For the text-containing cell, return its midpoint in (X, Y) coordinate format. 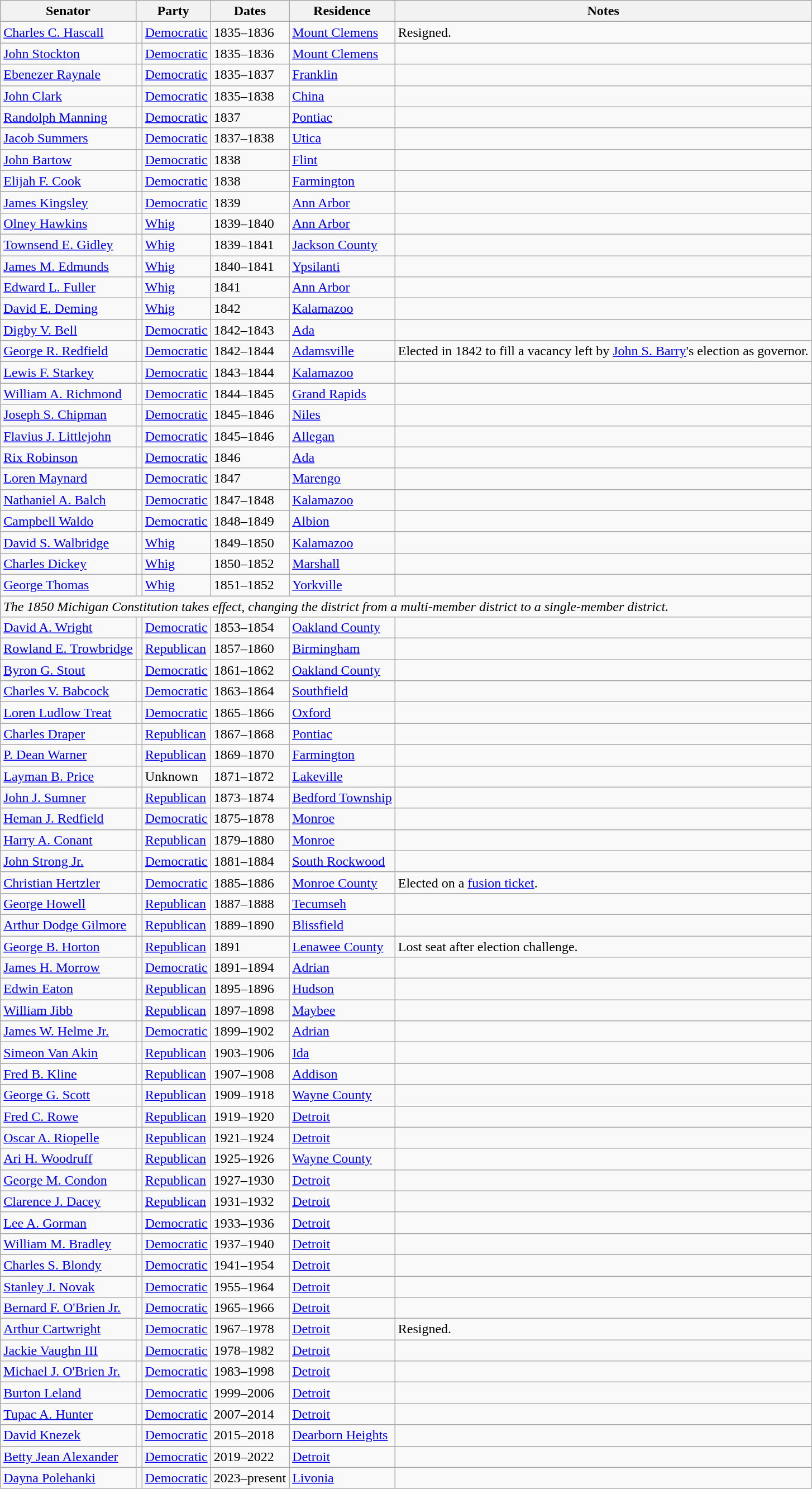
1869–1870 (250, 755)
Jackson County (342, 245)
George G. Scott (68, 1095)
Marengo (342, 479)
1978–1982 (250, 1350)
William M. Bradley (68, 1244)
Burton Leland (68, 1393)
Stanley J. Novak (68, 1286)
Lewis F. Starkey (68, 373)
1844–1845 (250, 394)
William A. Richmond (68, 394)
John Stockton (68, 54)
1857–1860 (250, 649)
Charles V. Babcock (68, 691)
Ida (342, 1053)
Blissfield (342, 925)
Bernard F. O'Brien Jr. (68, 1308)
Lenawee County (342, 947)
1895–1896 (250, 989)
Charles Dickey (68, 564)
1955–1964 (250, 1286)
Loren Ludlow Treat (68, 713)
1941–1954 (250, 1265)
Michael J. O'Brien Jr. (68, 1372)
China (342, 96)
Tupac A. Hunter (68, 1414)
1851–1852 (250, 585)
1849–1850 (250, 542)
John Clark (68, 96)
2007–2014 (250, 1414)
1909–1918 (250, 1095)
David S. Walbridge (68, 542)
Lee A. Gorman (68, 1223)
1897–1898 (250, 1010)
Ypsilanti (342, 266)
Betty Jean Alexander (68, 1457)
Monroe County (342, 882)
Grand Rapids (342, 394)
1891 (250, 947)
David Knezek (68, 1435)
1843–1844 (250, 373)
Adamsville (342, 351)
Party (173, 11)
Lost seat after election challenge. (603, 947)
Ebenezer Raynale (68, 75)
Christian Hertzler (68, 882)
Olney Hawkins (68, 223)
1899–1902 (250, 1032)
Franklin (342, 75)
Edwin Eaton (68, 989)
Oxford (342, 713)
2023–present (250, 1478)
1867–1868 (250, 734)
Utica (342, 139)
1847 (250, 479)
John Bartow (68, 160)
David A. Wright (68, 628)
1846 (250, 457)
1837 (250, 117)
1965–1966 (250, 1308)
1847–1848 (250, 500)
Fred B. Kline (68, 1074)
Notes (603, 11)
Campbell Waldo (68, 521)
Unknown (176, 776)
1907–1908 (250, 1074)
1871–1872 (250, 776)
1903–1906 (250, 1053)
1863–1864 (250, 691)
1835–1838 (250, 96)
James Kingsley (68, 202)
Dearborn Heights (342, 1435)
1889–1890 (250, 925)
Harry A. Conant (68, 840)
George Thomas (68, 585)
Charles C. Hascall (68, 32)
Southfield (342, 691)
1887–1888 (250, 904)
Jackie Vaughn III (68, 1350)
Niles (342, 415)
Marshall (342, 564)
1835–1837 (250, 75)
Randolph Manning (68, 117)
Edward L. Fuller (68, 288)
Yorkville (342, 585)
Arthur Dodge Gilmore (68, 925)
Digby V. Bell (68, 330)
Hudson (342, 989)
Elected in 1842 to fill a vacancy left by John S. Barry's election as governor. (603, 351)
1861–1862 (250, 670)
Flavius J. Littlejohn (68, 436)
1873–1874 (250, 798)
1850–1852 (250, 564)
Senator (68, 11)
William Jibb (68, 1010)
Townsend E. Gidley (68, 245)
1931–1932 (250, 1201)
Rowland E. Trowbridge (68, 649)
Maybee (342, 1010)
Charles S. Blondy (68, 1265)
1885–1886 (250, 882)
John Strong Jr. (68, 861)
1967–1978 (250, 1329)
South Rockwood (342, 861)
1839–1840 (250, 223)
1925–1926 (250, 1159)
1865–1866 (250, 713)
1875–1878 (250, 819)
1919–1920 (250, 1116)
Fred C. Rowe (68, 1116)
1839 (250, 202)
Flint (342, 160)
Tecumseh (342, 904)
James W. Helme Jr. (68, 1032)
Residence (342, 11)
1937–1940 (250, 1244)
Addison (342, 1074)
James M. Edmunds (68, 266)
1842 (250, 309)
Livonia (342, 1478)
Oscar A. Riopelle (68, 1138)
George B. Horton (68, 947)
George R. Redfield (68, 351)
Lakeville (342, 776)
Byron G. Stout (68, 670)
1983–1998 (250, 1372)
1842–1843 (250, 330)
1840–1841 (250, 266)
1881–1884 (250, 861)
Simeon Van Akin (68, 1053)
2015–2018 (250, 1435)
Jacob Summers (68, 139)
Clarence J. Dacey (68, 1201)
1848–1849 (250, 521)
2019–2022 (250, 1457)
Loren Maynard (68, 479)
Albion (342, 521)
1927–1930 (250, 1180)
Layman B. Price (68, 776)
1842–1844 (250, 351)
1837–1838 (250, 139)
George Howell (68, 904)
Allegan (342, 436)
1839–1841 (250, 245)
Arthur Cartwright (68, 1329)
David E. Deming (68, 309)
The 1850 Michigan Constitution takes effect, changing the district from a multi-member district to a single-member district. (406, 606)
Dates (250, 11)
1841 (250, 288)
Charles Draper (68, 734)
Joseph S. Chipman (68, 415)
Dayna Polehanki (68, 1478)
1933–1936 (250, 1223)
George M. Condon (68, 1180)
1999–2006 (250, 1393)
Elected on a fusion ticket. (603, 882)
Bedford Township (342, 798)
Nathaniel A. Balch (68, 500)
1891–1894 (250, 968)
James H. Morrow (68, 968)
P. Dean Warner (68, 755)
John J. Sumner (68, 798)
Ari H. Woodruff (68, 1159)
Heman J. Redfield (68, 819)
1853–1854 (250, 628)
Birmingham (342, 649)
1921–1924 (250, 1138)
Rix Robinson (68, 457)
1879–1880 (250, 840)
Elijah F. Cook (68, 181)
